Locate the cell with the specified text and output its [x, y] center coordinate. 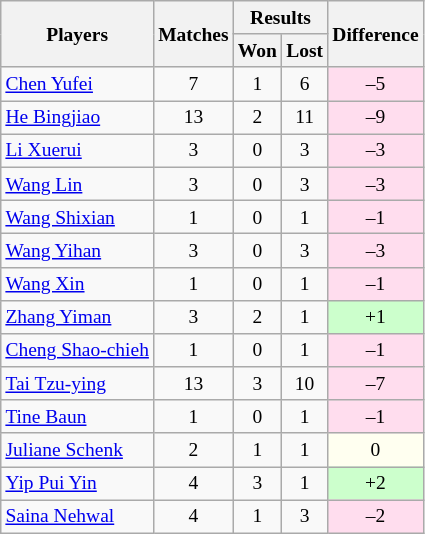
Tai Tzu-ying [78, 384]
–9 [376, 118]
Wang Yihan [78, 250]
+1 [376, 316]
Results [280, 18]
Cheng Shao-chieh [78, 350]
10 [305, 384]
Tine Baun [78, 416]
Wang Shixian [78, 216]
Saina Nehwal [78, 516]
7 [194, 84]
Matches [194, 34]
Wang Lin [78, 184]
–2 [376, 516]
Players [78, 34]
Zhang Yiman [78, 316]
Yip Pui Yin [78, 484]
Lost [305, 50]
11 [305, 118]
Difference [376, 34]
He Bingjiao [78, 118]
–7 [376, 384]
–5 [376, 84]
Li Xuerui [78, 150]
Won [257, 50]
Juliane Schenk [78, 450]
+2 [376, 484]
Wang Xin [78, 284]
Chen Yufei [78, 84]
6 [305, 84]
